For the text-containing cell, return its midpoint in [x, y] coordinate format. 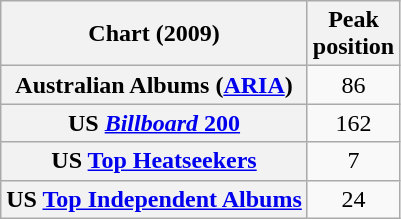
Chart (2009) [154, 34]
7 [353, 161]
US Top Independent Albums [154, 199]
Peakposition [353, 34]
US Billboard 200 [154, 123]
86 [353, 85]
24 [353, 199]
Australian Albums (ARIA) [154, 85]
US Top Heatseekers [154, 161]
162 [353, 123]
